Locate the cell with the specified text and output its [X, Y] center coordinate. 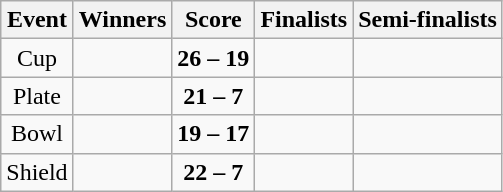
Cup [37, 58]
26 – 19 [214, 58]
19 – 17 [214, 134]
21 – 7 [214, 96]
Shield [37, 172]
Plate [37, 96]
Event [37, 20]
Score [214, 20]
Finalists [304, 20]
Winners [122, 20]
Semi-finalists [428, 20]
22 – 7 [214, 172]
Bowl [37, 134]
